Determine the (X, Y) coordinate at the center of the cell enclosing the given text.  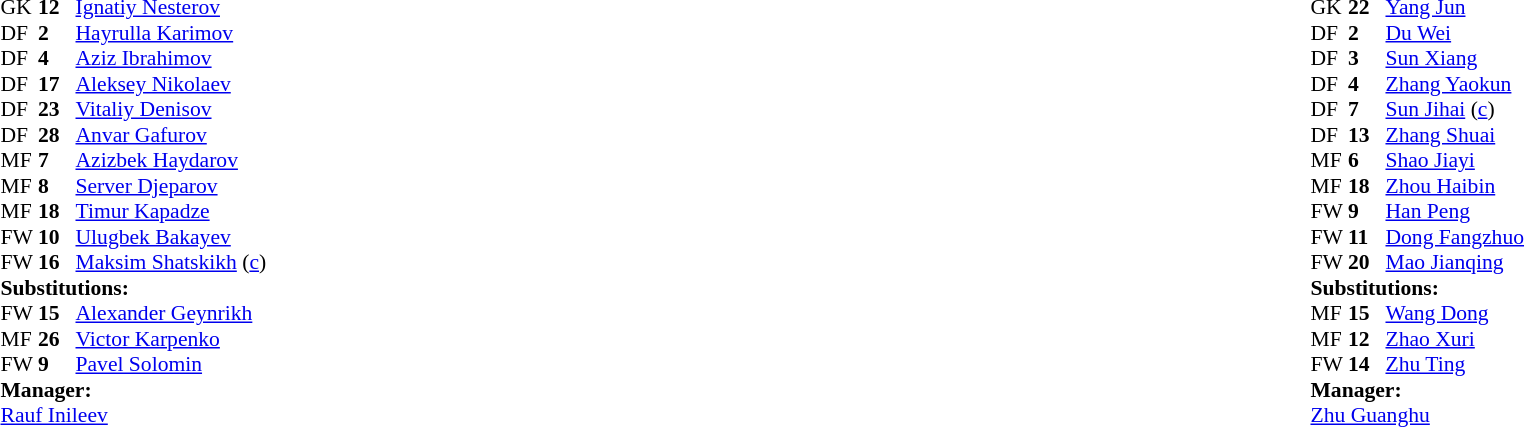
26 (57, 339)
12 (1367, 339)
Zhang Yaokun (1454, 84)
Pavel Solomin (172, 365)
Zhao Xuri (1454, 339)
Aleksey Nikolaev (172, 84)
13 (1367, 135)
Server Djeparov (172, 186)
14 (1367, 365)
3 (1367, 59)
Sun Xiang (1454, 59)
Vitaliy Denisov (172, 109)
6 (1367, 161)
Zhang Shuai (1454, 135)
Anvar Gafurov (172, 135)
17 (57, 84)
11 (1367, 237)
23 (57, 109)
28 (57, 135)
Azizbek Haydarov (172, 161)
10 (57, 237)
20 (1367, 263)
Shao Jiayi (1454, 161)
Dong Fangzhuo (1454, 237)
Ulugbek Bakayev (172, 237)
Zhu Ting (1454, 365)
Victor Karpenko (172, 339)
Aziz Ibrahimov (172, 59)
Wang Dong (1454, 313)
Sun Jihai (c) (1454, 109)
Zhou Haibin (1454, 186)
Alexander Geynrikh (172, 313)
Han Peng (1454, 211)
Timur Kapadze (172, 211)
Mao Jianqing (1454, 263)
8 (57, 186)
16 (57, 263)
Hayrulla Karimov (172, 33)
Maksim Shatskikh (c) (172, 263)
Du Wei (1454, 33)
